Extract the (X, Y) coordinate from the center of the cell holding the provided text.  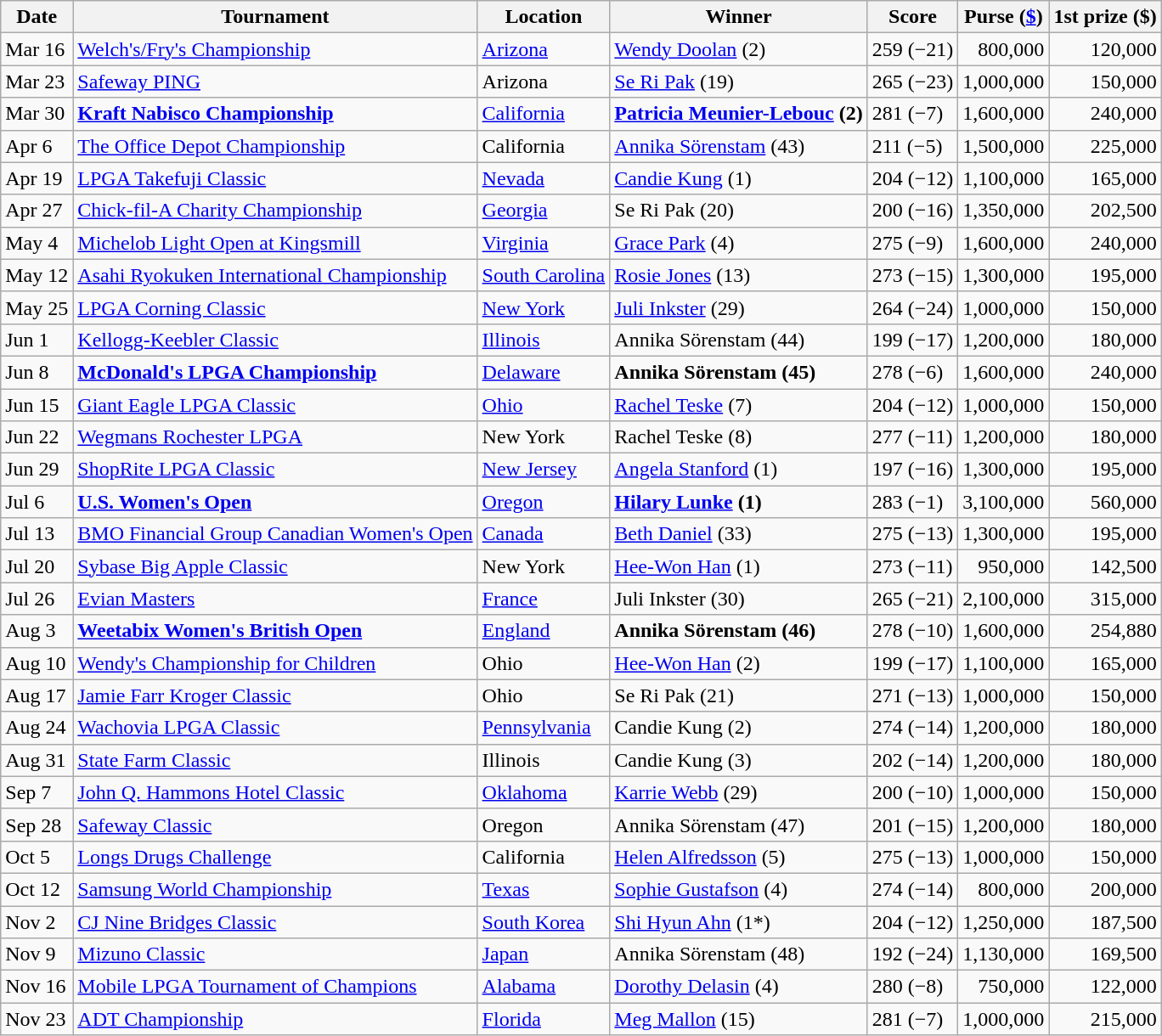
Kellogg-Keebler Classic (275, 340)
Helen Alfredsson (5) (739, 857)
Aug 10 (37, 663)
ShopRite LPGA Classic (275, 470)
169,500 (1105, 954)
John Q. Hammons Hotel Classic (275, 792)
1,130,000 (1004, 954)
264 (−24) (912, 307)
950,000 (1004, 566)
Se Ri Pak (21) (739, 695)
225,000 (1105, 146)
283 (−1) (912, 502)
1st prize ($) (1105, 17)
265 (−21) (912, 599)
Rachel Teske (7) (739, 405)
Location (544, 17)
278 (−10) (912, 631)
Se Ri Pak (20) (739, 211)
Canada (544, 534)
Mobile LPGA Tournament of Champions (275, 987)
Se Ri Pak (19) (739, 82)
Sep 7 (37, 792)
Mar 16 (37, 49)
Winner (739, 17)
277 (−11) (912, 437)
Sep 28 (37, 825)
Dorothy Delasin (4) (739, 987)
Date (37, 17)
315,000 (1105, 599)
Kraft Nabisco Championship (275, 114)
Beth Daniel (33) (739, 534)
Asahi Ryokuken International Championship (275, 275)
Tournament (275, 17)
LPGA Corning Classic (275, 307)
Oct 5 (37, 857)
Angela Stanford (1) (739, 470)
187,500 (1105, 921)
Annika Sörenstam (45) (739, 372)
Wegmans Rochester LPGA (275, 437)
Apr 27 (37, 211)
278 (−6) (912, 372)
202 (−14) (912, 760)
197 (−16) (912, 470)
271 (−13) (912, 695)
Jun 29 (37, 470)
Aug 31 (37, 760)
Mizuno Classic (275, 954)
Georgia (544, 211)
Candie Kung (2) (739, 728)
Jun 15 (37, 405)
Juli Inkster (29) (739, 307)
Meg Mallon (15) (739, 1019)
201 (−15) (912, 825)
South Korea (544, 921)
Rosie Jones (13) (739, 275)
Longs Drugs Challenge (275, 857)
Oct 12 (37, 889)
Annika Sörenstam (44) (739, 340)
New Jersey (544, 470)
Grace Park (4) (739, 243)
Nevada (544, 178)
Candie Kung (1) (739, 178)
Giant Eagle LPGA Classic (275, 405)
Oklahoma (544, 792)
U.S. Women's Open (275, 502)
Nov 2 (37, 921)
Aug 24 (37, 728)
Mar 23 (37, 82)
England (544, 631)
Jun 1 (37, 340)
Karrie Webb (29) (739, 792)
Hilary Lunke (1) (739, 502)
Annika Sörenstam (43) (739, 146)
215,000 (1105, 1019)
South Carolina (544, 275)
Jamie Farr Kroger Classic (275, 695)
Hee-Won Han (2) (739, 663)
Texas (544, 889)
Purse ($) (1004, 17)
273 (−15) (912, 275)
200 (−10) (912, 792)
259 (−21) (912, 49)
122,000 (1105, 987)
Aug 17 (37, 695)
202,500 (1105, 211)
211 (−5) (912, 146)
May 4 (37, 243)
May 12 (37, 275)
CJ Nine Bridges Classic (275, 921)
Samsung World Championship (275, 889)
Evian Masters (275, 599)
750,000 (1004, 987)
273 (−11) (912, 566)
Patricia Meunier-Lebouc (2) (739, 114)
Score (912, 17)
Sophie Gustafson (4) (739, 889)
Pennsylvania (544, 728)
192 (−24) (912, 954)
Sybase Big Apple Classic (275, 566)
Mar 30 (37, 114)
120,000 (1105, 49)
Apr 19 (37, 178)
Apr 6 (37, 146)
Wendy's Championship for Children (275, 663)
560,000 (1105, 502)
Wendy Doolan (2) (739, 49)
Delaware (544, 372)
Annika Sörenstam (46) (739, 631)
Jul 13 (37, 534)
May 25 (37, 307)
275 (−9) (912, 243)
265 (−23) (912, 82)
200 (−16) (912, 211)
Jun 22 (37, 437)
Nov 16 (37, 987)
Annika Sörenstam (48) (739, 954)
Jul 6 (37, 502)
The Office Depot Championship (275, 146)
Welch's/Fry's Championship (275, 49)
Hee-Won Han (1) (739, 566)
State Farm Classic (275, 760)
Nov 9 (37, 954)
Jun 8 (37, 372)
Annika Sörenstam (47) (739, 825)
142,500 (1105, 566)
200,000 (1105, 889)
Aug 3 (37, 631)
1,500,000 (1004, 146)
McDonald's LPGA Championship (275, 372)
ADT Championship (275, 1019)
LPGA Takefuji Classic (275, 178)
3,100,000 (1004, 502)
Florida (544, 1019)
Rachel Teske (8) (739, 437)
Shi Hyun Ahn (1*) (739, 921)
Safeway Classic (275, 825)
Safeway PING (275, 82)
Jul 26 (37, 599)
Candie Kung (3) (739, 760)
Alabama (544, 987)
1,250,000 (1004, 921)
Wachovia LPGA Classic (275, 728)
Nov 23 (37, 1019)
2,100,000 (1004, 599)
BMO Financial Group Canadian Women's Open (275, 534)
280 (−8) (912, 987)
Japan (544, 954)
Juli Inkster (30) (739, 599)
Chick-fil-A Charity Championship (275, 211)
254,880 (1105, 631)
Jul 20 (37, 566)
Michelob Light Open at Kingsmill (275, 243)
1,350,000 (1004, 211)
France (544, 599)
Virginia (544, 243)
Weetabix Women's British Open (275, 631)
